Determine the (X, Y) coordinate at the center of the cell enclosing the given text.  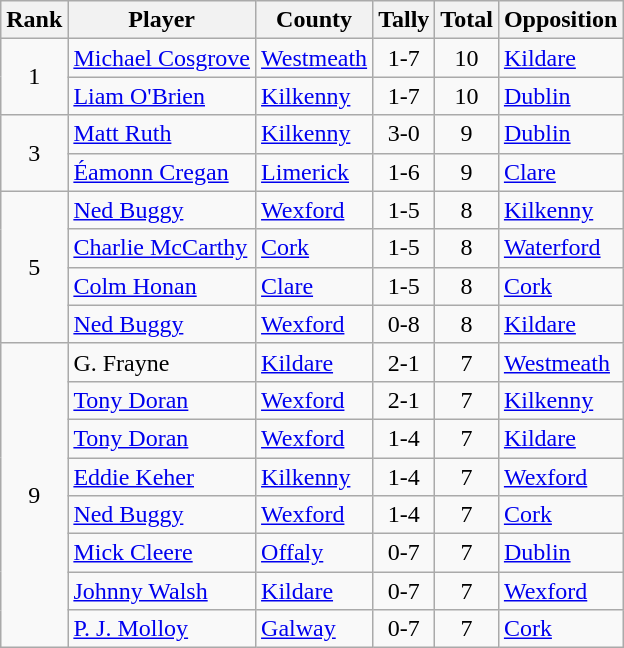
Charlie McCarthy (162, 248)
County (314, 20)
3 (34, 153)
1-6 (404, 172)
0-8 (404, 324)
Opposition (560, 20)
Matt Ruth (162, 134)
G. Frayne (162, 362)
Tally (404, 20)
Total (467, 20)
Rank (34, 20)
Colm Honan (162, 286)
Mick Cleere (162, 553)
5 (34, 267)
3-0 (404, 134)
Waterford (560, 248)
Galway (314, 629)
Limerick (314, 172)
Éamonn Cregan (162, 172)
P. J. Molloy (162, 629)
1 (34, 77)
Liam O'Brien (162, 96)
Offaly (314, 553)
Eddie Keher (162, 477)
Johnny Walsh (162, 591)
Michael Cosgrove (162, 58)
Player (162, 20)
